Return [X, Y] of the center of cell containing provided text 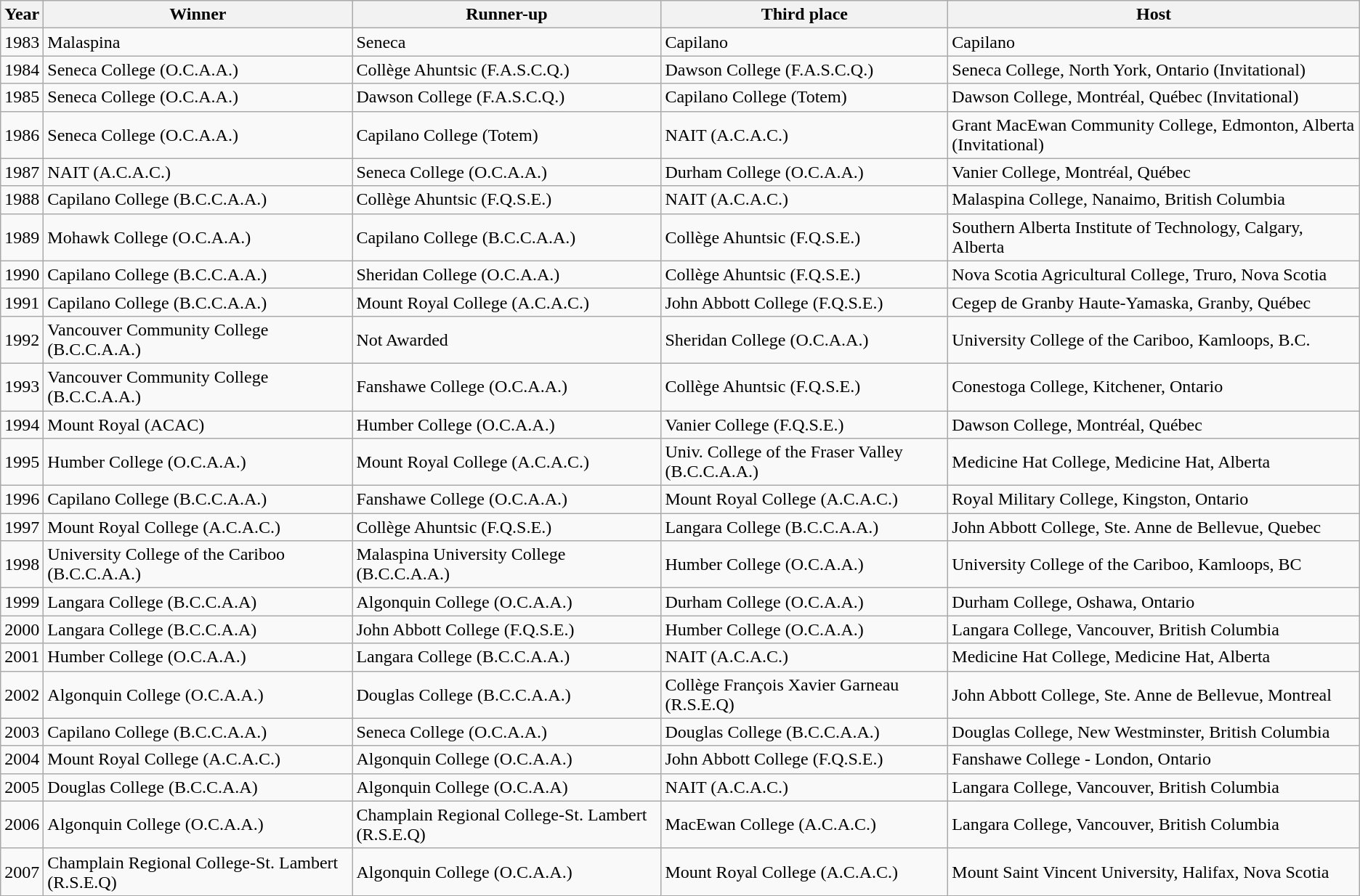
Fanshawe College - London, Ontario [1154, 759]
University College of the Cariboo (B.C.C.A.A.) [198, 565]
2002 [22, 694]
Vanier College (F.Q.S.E.) [805, 425]
Mount Royal (ACAC) [198, 425]
1988 [22, 200]
2007 [22, 871]
Cegep de Granby Haute-Yamaska, Granby, Québec [1154, 302]
Not Awarded [507, 340]
Conestoga College, Kitchener, Ontario [1154, 386]
Malaspina College, Nanaimo, British Columbia [1154, 200]
Winner [198, 15]
2004 [22, 759]
University College of the Cariboo, Kamloops, BC [1154, 565]
Seneca [507, 42]
Seneca College, North York, Ontario (Invitational) [1154, 70]
Host [1154, 15]
1997 [22, 527]
1989 [22, 237]
Runner-up [507, 15]
2005 [22, 787]
2003 [22, 732]
1984 [22, 70]
2000 [22, 630]
Grant MacEwan Community College, Edmonton, Alberta (Invitational) [1154, 135]
Malaspina [198, 42]
2006 [22, 825]
1999 [22, 602]
1985 [22, 97]
Douglas College, New Westminster, British Columbia [1154, 732]
Univ. College of the Fraser Valley (B.C.C.A.A.) [805, 462]
Malaspina University College (B.C.C.A.A.) [507, 565]
1983 [22, 42]
1987 [22, 172]
1994 [22, 425]
Nova Scotia Agricultural College, Truro, Nova Scotia [1154, 274]
1998 [22, 565]
Mount Saint Vincent University, Halifax, Nova Scotia [1154, 871]
Collège François Xavier Garneau (R.S.E.Q) [805, 694]
Southern Alberta Institute of Technology, Calgary, Alberta [1154, 237]
Durham College, Oshawa, Ontario [1154, 602]
1993 [22, 386]
Mohawk College (O.C.A.A.) [198, 237]
1996 [22, 500]
John Abbott College, Ste. Anne de Bellevue, Quebec [1154, 527]
1995 [22, 462]
Dawson College, Montréal, Québec [1154, 425]
John Abbott College, Ste. Anne de Bellevue, Montreal [1154, 694]
1986 [22, 135]
2001 [22, 657]
University College of the Cariboo, Kamloops, B.C. [1154, 340]
1990 [22, 274]
Vanier College, Montréal, Québec [1154, 172]
Year [22, 15]
Dawson College, Montréal, Québec (Invitational) [1154, 97]
Algonquin College (O.C.A.A) [507, 787]
Third place [805, 15]
Douglas College (B.C.C.A.A) [198, 787]
Collège Ahuntsic (F.A.S.C.Q.) [507, 70]
1992 [22, 340]
1991 [22, 302]
MacEwan College (A.C.A.C.) [805, 825]
Royal Military College, Kingston, Ontario [1154, 500]
